From the cell containing the given text, extract its center point as (x, y) coordinate. 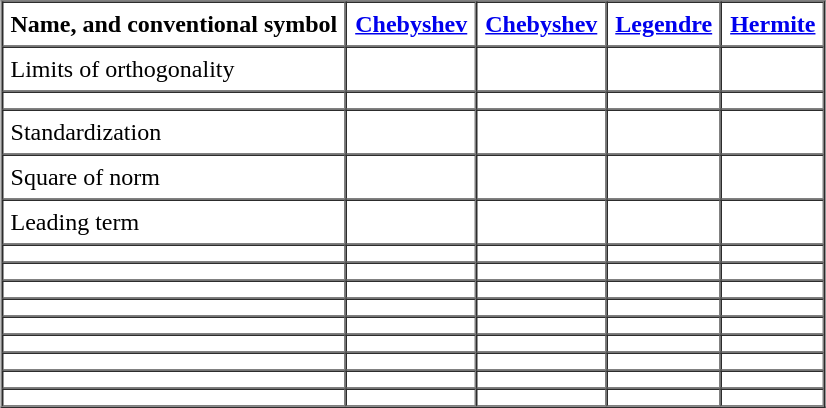
Name, and conventional symbol (174, 24)
Legendre (664, 24)
Leading term (174, 222)
Square of norm (174, 176)
Standardization (174, 132)
Limits of orthogonality (174, 68)
Hermite (772, 24)
